Pinpoint the cell where the given text exists, returning its [X, Y] midpoint coordinate. 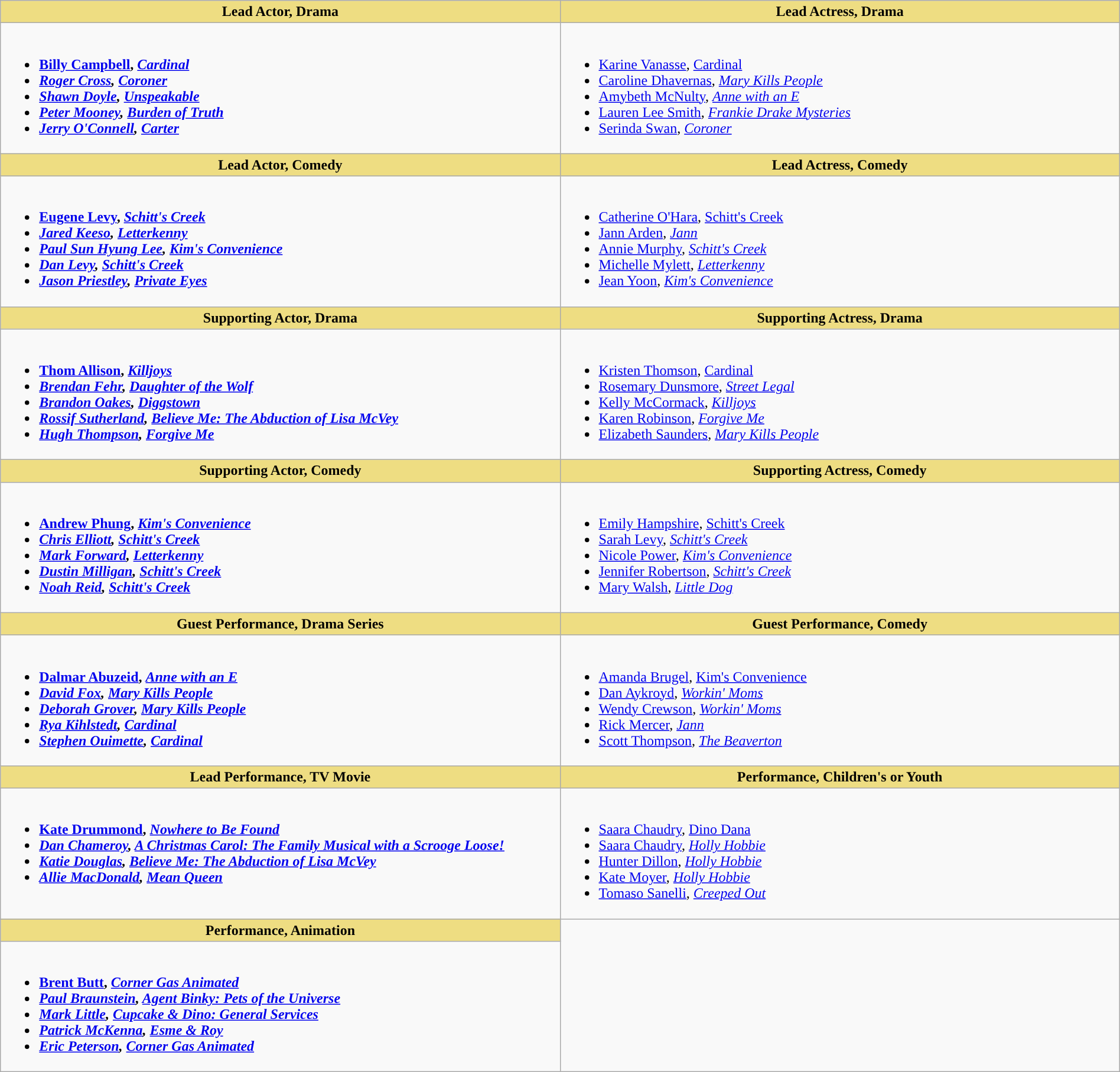
Supporting Actor, Drama [280, 318]
Performance, Children's or Youth [840, 777]
Performance, Animation [280, 930]
Guest Performance, Drama Series [280, 624]
Kristen Thomson, CardinalRosemary Dunsmore, Street LegalKelly McCormack, KilljoysKaren Robinson, Forgive MeElizabeth Saunders, Mary Kills People [840, 395]
Billy Campbell, CardinalRoger Cross, CoronerShawn Doyle, UnspeakablePeter Mooney, Burden of TruthJerry O'Connell, Carter [280, 89]
Emily Hampshire, Schitt's CreekSarah Levy, Schitt's CreekNicole Power, Kim's ConvenienceJennifer Robertson, Schitt's CreekMary Walsh, Little Dog [840, 547]
Lead Actor, Comedy [280, 165]
Lead Actor, Drama [280, 12]
Supporting Actress, Drama [840, 318]
Amanda Brugel, Kim's ConvenienceDan Aykroyd, Workin' MomsWendy Crewson, Workin' MomsRick Mercer, JannScott Thompson, The Beaverton [840, 700]
Lead Actress, Comedy [840, 165]
Catherine O'Hara, Schitt's CreekJann Arden, JannAnnie Murphy, Schitt's CreekMichelle Mylett, LetterkennyJean Yoon, Kim's Convenience [840, 241]
Lead Actress, Drama [840, 12]
Guest Performance, Comedy [840, 624]
Supporting Actor, Comedy [280, 471]
Eugene Levy, Schitt's CreekJared Keeso, LetterkennyPaul Sun Hyung Lee, Kim's ConvenienceDan Levy, Schitt's CreekJason Priestley, Private Eyes [280, 241]
Lead Performance, TV Movie [280, 777]
Andrew Phung, Kim's ConvenienceChris Elliott, Schitt's CreekMark Forward, LetterkennyDustin Milligan, Schitt's CreekNoah Reid, Schitt's Creek [280, 547]
Saara Chaudry, Dino DanaSaara Chaudry, Holly HobbieHunter Dillon, Holly HobbieKate Moyer, Holly HobbieTomaso Sanelli, Creeped Out [840, 853]
Dalmar Abuzeid, Anne with an EDavid Fox, Mary Kills PeopleDeborah Grover, Mary Kills PeopleRya Kihlstedt, CardinalStephen Ouimette, Cardinal [280, 700]
Supporting Actress, Comedy [840, 471]
